Pinpoint the cell where the given text exists, returning its (x, y) midpoint coordinate. 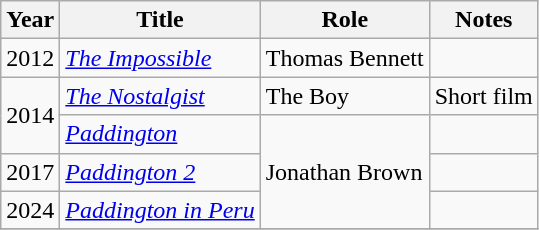
Notes (484, 20)
Short film (484, 96)
The Boy (344, 96)
Paddington 2 (160, 172)
2012 (30, 58)
2017 (30, 172)
2014 (30, 115)
Thomas Bennett (344, 58)
Paddington in Peru (160, 210)
The Nostalgist (160, 96)
Jonathan Brown (344, 172)
Title (160, 20)
Year (30, 20)
Role (344, 20)
Paddington (160, 134)
2024 (30, 210)
The Impossible (160, 58)
